Locate the cell with the specified text and output its [X, Y] center coordinate. 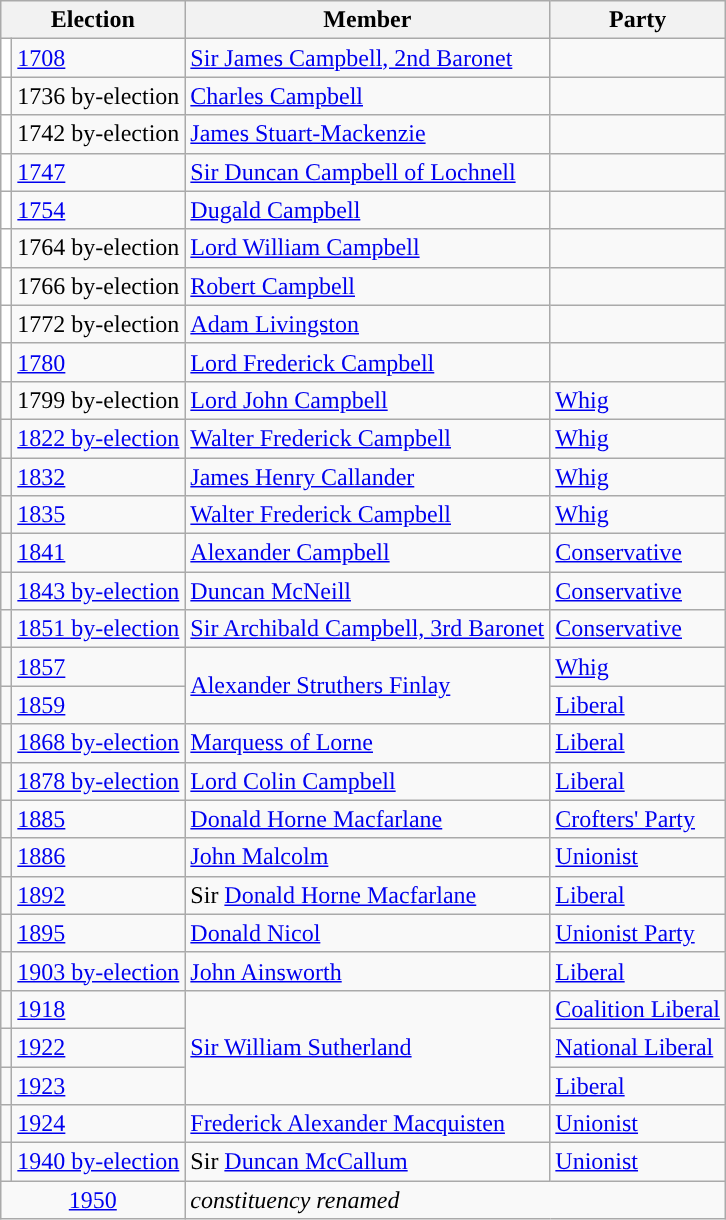
1843 by-election [98, 591]
Sir William Sutherland [368, 1047]
1841 [98, 553]
Sir Donald Horne Macfarlane [368, 895]
1851 by-election [98, 629]
1903 by-election [98, 971]
Unionist Party [638, 933]
1886 [98, 857]
1895 [98, 933]
Sir Archibald Campbell, 3rd Baronet [368, 629]
Duncan McNeill [368, 591]
1859 [98, 705]
Robert Campbell [368, 286]
Lord Frederick Campbell [368, 362]
Coalition Liberal [638, 1009]
James Henry Callander [368, 477]
1708 [98, 58]
Alexander Struthers Finlay [368, 686]
1766 by-election [98, 286]
1764 by-election [98, 248]
Sir James Campbell, 2nd Baronet [368, 58]
Sir Duncan Campbell of Lochnell [368, 172]
Dugald Campbell [368, 210]
1822 by-election [98, 438]
Lord John Campbell [368, 400]
John Ainsworth [368, 971]
Member [368, 20]
1885 [98, 819]
Election [93, 20]
National Liberal [638, 1047]
1832 [98, 477]
1950 [93, 1200]
Lord William Campbell [368, 248]
1918 [98, 1009]
1922 [98, 1047]
Frederick Alexander Macquisten [368, 1124]
Adam Livingston [368, 324]
1892 [98, 895]
1742 by-election [98, 134]
1799 by-election [98, 400]
Donald Nicol [368, 933]
1747 [98, 172]
1780 [98, 362]
constituency renamed [456, 1200]
1835 [98, 515]
Marquess of Lorne [368, 743]
1754 [98, 210]
John Malcolm [368, 857]
1736 by-election [98, 96]
Sir Duncan McCallum [368, 1162]
1923 [98, 1085]
1924 [98, 1124]
1940 by-election [98, 1162]
Lord Colin Campbell [368, 781]
1857 [98, 667]
1772 by-election [98, 324]
James Stuart-Mackenzie [368, 134]
1878 by-election [98, 781]
Charles Campbell [368, 96]
1868 by-election [98, 743]
Alexander Campbell [368, 553]
Donald Horne Macfarlane [368, 819]
Crofters' Party [638, 819]
Party [638, 20]
